Determine the [X, Y] coordinate at the center of the cell enclosing the given text.  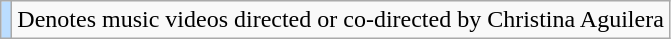
Denotes music videos directed or co-directed by Christina Aguilera [341, 20]
